Return the [x, y] coordinate for the center point of the cell that contains the specified text.  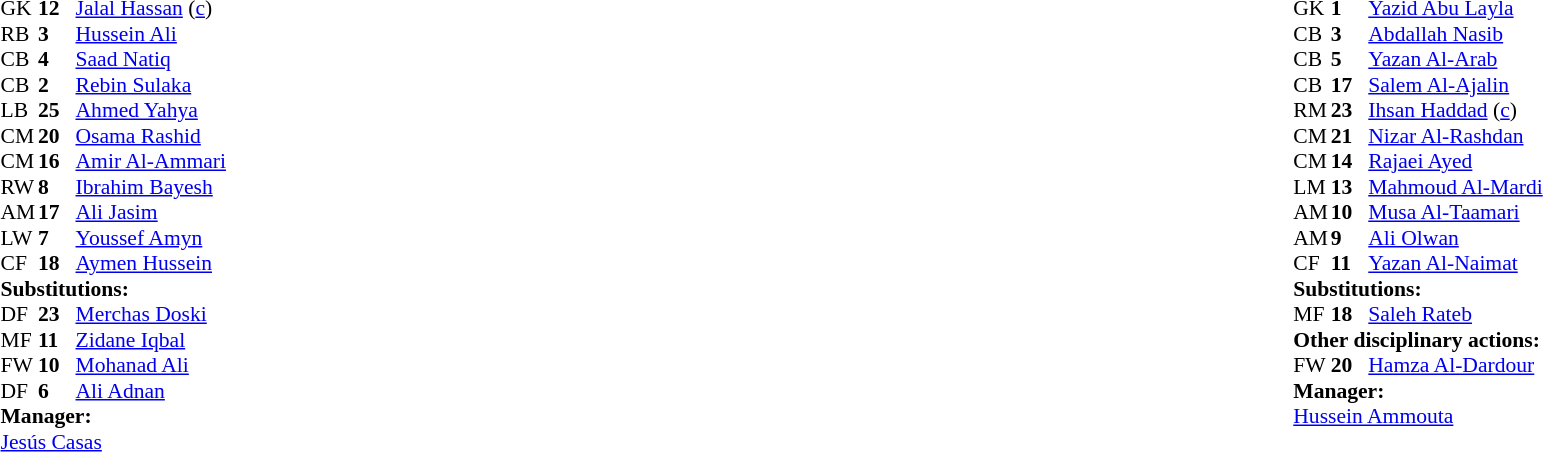
RM [1312, 111]
Abdallah Nasib [1455, 34]
Rajaei Ayed [1455, 161]
RB [19, 34]
Yazan Al-Naimat [1455, 263]
Aymen Hussein [151, 263]
25 [57, 111]
LW [19, 238]
Salem Al-Ajalin [1455, 85]
Osama Rashid [151, 136]
Ali Olwan [1455, 238]
8 [57, 187]
4 [57, 59]
21 [1350, 136]
14 [1350, 161]
Ahmed Yahya [151, 111]
9 [1350, 238]
Ihsan Haddad (c) [1455, 111]
Ibrahim Bayesh [151, 187]
Youssef Amyn [151, 238]
7 [57, 238]
Saleh Rateb [1455, 315]
16 [57, 161]
Amir Al-Ammari [151, 161]
Saad Natiq [151, 59]
Hamza Al-Dardour [1455, 365]
LB [19, 111]
Other disciplinary actions: [1418, 340]
6 [57, 391]
Yazan Al-Arab [1455, 59]
Mahmoud Al-Mardi [1455, 187]
Ali Jasim [151, 213]
Zidane Iqbal [151, 340]
Mohanad Ali [151, 365]
Nizar Al-Rashdan [1455, 136]
Musa Al-Taamari [1455, 213]
2 [57, 85]
Hussein Ali [151, 34]
LM [1312, 187]
Merchas Doski [151, 315]
Ali Adnan [151, 391]
13 [1350, 187]
Rebin Sulaka [151, 85]
5 [1350, 59]
RW [19, 187]
Hussein Ammouta [1418, 417]
